Output the [X, Y] coordinate of the center of the cell containing the given text.  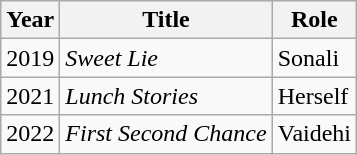
2021 [30, 96]
Herself [314, 96]
Sweet Lie [166, 58]
Title [166, 20]
Role [314, 20]
Vaidehi [314, 134]
2022 [30, 134]
Sonali [314, 58]
Year [30, 20]
2019 [30, 58]
Lunch Stories [166, 96]
First Second Chance [166, 134]
